Output the [X, Y] coordinate of the center of the cell containing the given text.  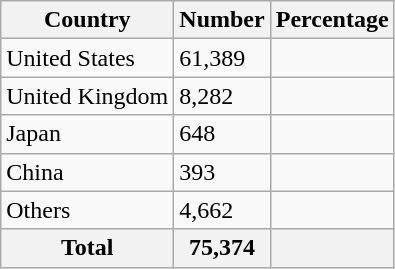
Number [222, 20]
75,374 [222, 248]
China [88, 172]
Others [88, 210]
Percentage [332, 20]
United States [88, 58]
4,662 [222, 210]
United Kingdom [88, 96]
648 [222, 134]
393 [222, 172]
Japan [88, 134]
8,282 [222, 96]
Country [88, 20]
61,389 [222, 58]
Total [88, 248]
